Extract the (x, y) coordinate from the center of the cell holding the provided text.  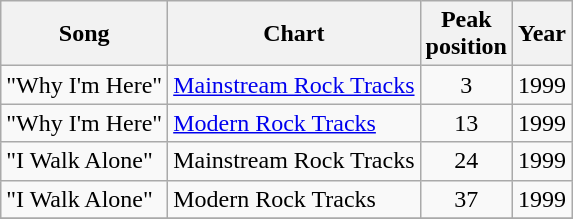
13 (466, 123)
Year (542, 34)
Chart (294, 34)
3 (466, 85)
37 (466, 199)
24 (466, 161)
Song (84, 34)
Peakposition (466, 34)
